Scan for the cell matching the given text and deliver its (X, Y) coordinate at center. 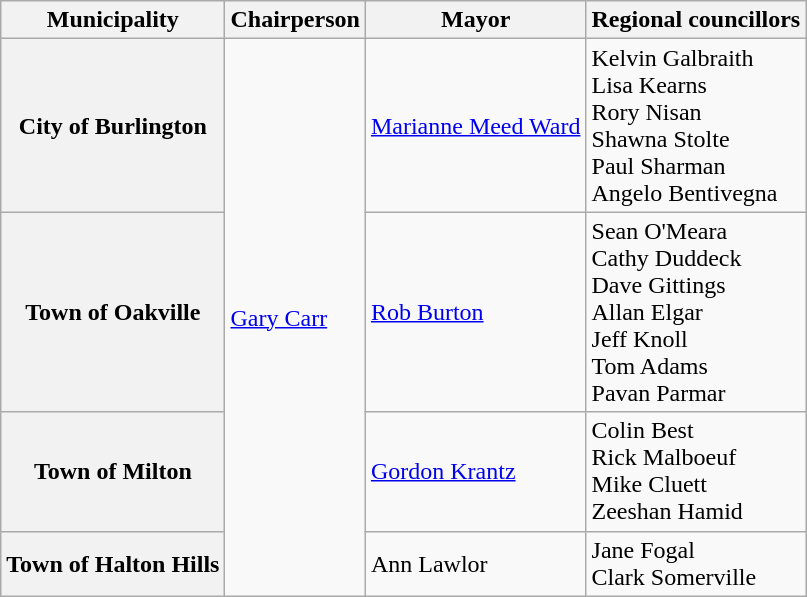
Regional councillors (696, 20)
Mayor (476, 20)
Municipality (113, 20)
Sean O'MearaCathy DuddeckDave GittingsAllan ElgarJeff KnollTom AdamsPavan Parmar (696, 312)
Colin BestRick MalboeufMike CluettZeeshan Hamid (696, 472)
Gary Carr (295, 318)
Ann Lawlor (476, 564)
Town of Milton (113, 472)
Chairperson (295, 20)
Rob Burton (476, 312)
Town of Halton Hills (113, 564)
Gordon Krantz (476, 472)
Marianne Meed Ward (476, 126)
Kelvin GalbraithLisa KearnsRory NisanShawna StoltePaul SharmanAngelo Bentivegna (696, 126)
Town of Oakville (113, 312)
City of Burlington (113, 126)
Jane FogalClark Somerville (696, 564)
